Scan for the cell matching the given text and deliver its [x, y] coordinate at center. 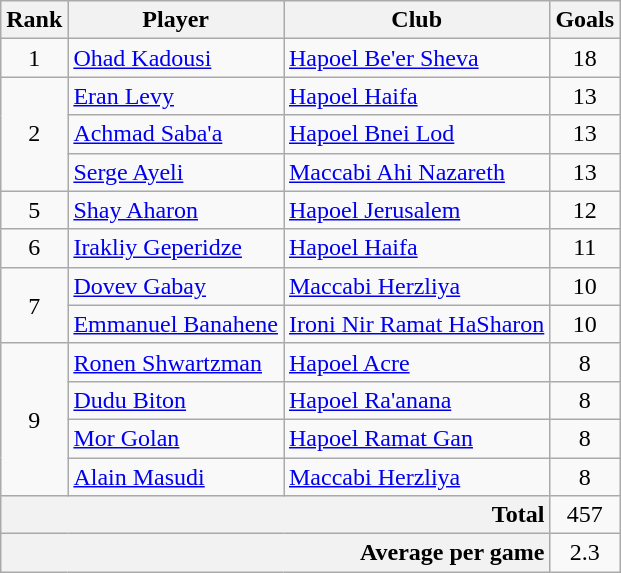
Hapoel Jerusalem [417, 210]
18 [585, 58]
Player [176, 20]
5 [34, 210]
12 [585, 210]
Total [276, 515]
9 [34, 419]
Ironi Nir Ramat HaSharon [417, 324]
Maccabi Ahi Nazareth [417, 172]
Ohad Kadousi [176, 58]
Hapoel Be'er Sheva [417, 58]
Hapoel Bnei Lod [417, 134]
Hapoel Ra'anana [417, 400]
Goals [585, 20]
7 [34, 305]
2 [34, 134]
Hapoel Acre [417, 362]
Average per game [276, 553]
Emmanuel Banahene [176, 324]
Alain Masudi [176, 477]
Serge Ayeli [176, 172]
Ronen Shwartzman [176, 362]
6 [34, 248]
Mor Golan [176, 438]
Club [417, 20]
Eran Levy [176, 96]
Dudu Biton [176, 400]
Irakliy Geperidze [176, 248]
11 [585, 248]
457 [585, 515]
Hapoel Ramat Gan [417, 438]
1 [34, 58]
Shay Aharon [176, 210]
Dovev Gabay [176, 286]
2.3 [585, 553]
Achmad Saba'a [176, 134]
Rank [34, 20]
